Determine the (x, y) coordinate at the center of the cell enclosing the given text.  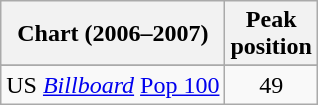
Chart (2006–2007) (113, 34)
49 (271, 85)
US Billboard Pop 100 (113, 85)
Peakposition (271, 34)
